Provide the (X, Y) coordinate of the cell's center where the given text is located.  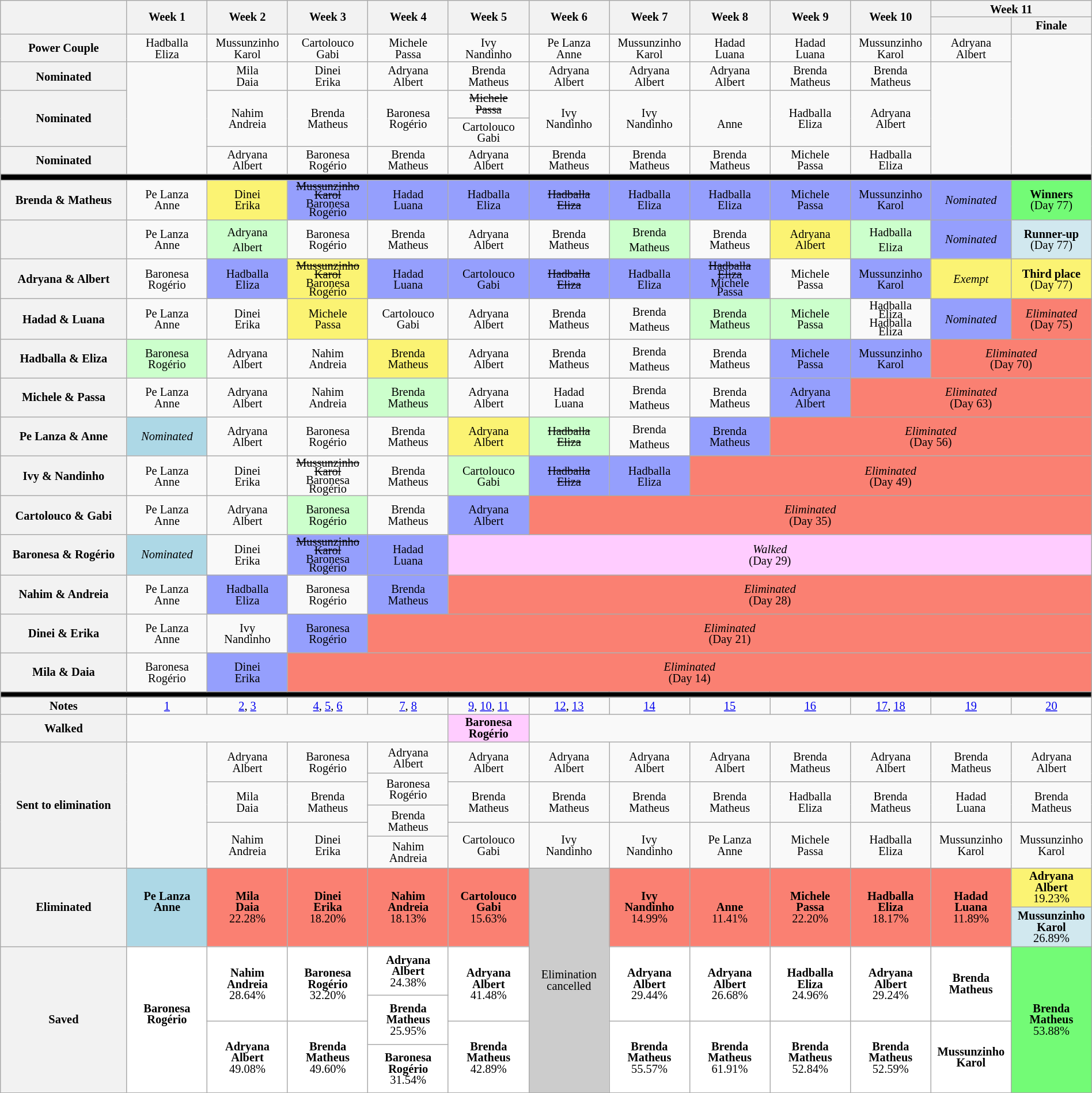
Eliminated(Day 56) (931, 436)
BrendaMatheus61.91% (730, 1057)
Adryana & Albert (63, 279)
Ivy & Nandinho (63, 476)
NahimAndreia18.13% (408, 907)
Week 1 (167, 17)
Eliminated(Day 21) (730, 633)
MilaDaia22.28% (248, 907)
IvyNandinho14.99% (650, 907)
17, 18 (890, 705)
BrendaMatheus53.88% (1052, 1019)
Week 6 (569, 17)
Runner-up(Day 77) (1052, 239)
AdryanaAlbert24.38% (408, 970)
NahimAndreia28.64% (248, 984)
9, 10, 11 (488, 705)
BrendaMatheus55.57% (650, 1057)
Week 2 (248, 17)
Baronesa & Rogério (63, 555)
Hadad & Luana (63, 319)
1 (167, 705)
AdryanaAlbert29.24% (890, 984)
4, 5, 6 (328, 705)
HadballaEliza18.17% (890, 907)
Power Couple (63, 48)
20 (1052, 705)
MichelePassa22.20% (810, 907)
Eliminated(Day 70) (1011, 358)
Week 4 (408, 17)
Exempt (971, 279)
Eliminated(Day 75) (1052, 319)
Eliminated(Day 35) (810, 515)
BrendaMatheus52.84% (810, 1057)
Week 7 (650, 17)
Eliminated(Day 14) (689, 672)
HadballaElizaHadballaEliza (890, 319)
AdryanaAlbert19.23% (1052, 887)
Eliminated(Day 28) (769, 594)
BrendaMatheus52.59% (890, 1057)
Saved (63, 1019)
BrendaMatheus49.60% (328, 1057)
Anne (730, 118)
Winners(Day 77) (1052, 200)
15 (730, 705)
Eliminated(Day 49) (890, 476)
Mila & Daia (63, 672)
HadballaEliza24.96% (810, 984)
Nahim & Andreia (63, 594)
AdryanaAlbert29.44% (650, 984)
14 (650, 705)
DineiErika18.20% (328, 907)
BrendaMatheus42.89% (488, 1057)
2, 3 (248, 705)
AdryanaAlbert49.08% (248, 1057)
Dinei & Erika (63, 633)
Week 9 (810, 17)
Week 5 (488, 17)
AdryanaAlbert26.68% (730, 984)
BrendaMatheus25.95% (408, 1020)
HadadLuana11.89% (971, 907)
12, 13 (569, 705)
Brenda & Matheus (63, 200)
HadballaElizaMichelePassa (730, 279)
Finale (1052, 25)
19 (971, 705)
BaronesaRogério31.54% (408, 1068)
BaronesaRogério32.20% (328, 984)
Walked (63, 728)
Week 8 (730, 17)
Eliminationcancelled (569, 980)
Week 3 (328, 17)
Cartolouco & Gabi (63, 515)
AdryanaAlbert41.48% (488, 984)
Third place(Day 77) (1052, 279)
Week 11 (1011, 8)
MussunzinhoKarol26.89% (1052, 926)
Michele & Passa (63, 398)
Hadballa & Eliza (63, 358)
Week 10 (890, 17)
Notes (63, 705)
Walked(Day 29) (769, 555)
Eliminated (63, 907)
Sent to elimination (63, 804)
Anne11.41% (730, 907)
Eliminated(Day 63) (971, 398)
7, 8 (408, 705)
Pe Lanza & Anne (63, 436)
16 (810, 705)
CartoloucoGabi15.63% (488, 907)
